For the text-containing cell, return its midpoint in [X, Y] coordinate format. 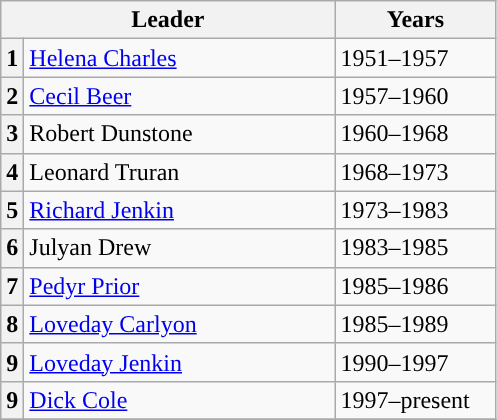
2 [12, 96]
3 [12, 134]
5 [12, 210]
6 [12, 248]
7 [12, 286]
Years [416, 20]
1951–1957 [416, 58]
Richard Jenkin [180, 210]
Julyan Drew [180, 248]
1985–1989 [416, 324]
Helena Charles [180, 58]
1985–1986 [416, 286]
1968–1973 [416, 172]
4 [12, 172]
1990–1997 [416, 362]
Pedyr Prior [180, 286]
8 [12, 324]
1957–1960 [416, 96]
Leader [168, 20]
Cecil Beer [180, 96]
1 [12, 58]
1983–1985 [416, 248]
1997–present [416, 400]
Leonard Truran [180, 172]
Dick Cole [180, 400]
Robert Dunstone [180, 134]
Loveday Jenkin [180, 362]
1973–1983 [416, 210]
1960–1968 [416, 134]
Loveday Carlyon [180, 324]
